Capture the cell that displays the provided text and extract its (x, y) central coordinate. 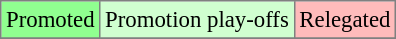
Relegated (345, 20)
Promotion play-offs (197, 20)
Promoted (50, 20)
